For the text-containing cell, return its midpoint in (X, Y) coordinate format. 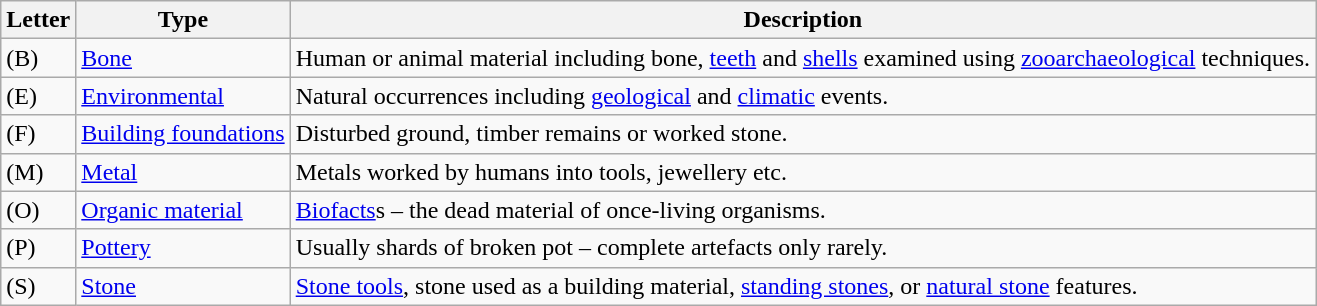
Pottery (183, 248)
(M) (38, 172)
(O) (38, 210)
Letter (38, 20)
Disturbed ground, timber remains or worked stone. (802, 134)
Human or animal material including bone, teeth and shells examined using zooarchaeological techniques. (802, 58)
(S) (38, 286)
Description (802, 20)
Stone (183, 286)
Biofactss – the dead material of once-living organisms. (802, 210)
Metals worked by humans into tools, jewellery etc. (802, 172)
Building foundations (183, 134)
(B) (38, 58)
(E) (38, 96)
Usually shards of broken pot – complete artefacts only rarely. (802, 248)
Environmental (183, 96)
Metal (183, 172)
Type (183, 20)
Natural occurrences including geological and climatic events. (802, 96)
Organic material (183, 210)
Stone tools, stone used as a building material, standing stones, or natural stone features. (802, 286)
(P) (38, 248)
(F) (38, 134)
Bone (183, 58)
